Return [x, y] of the center of cell containing provided text 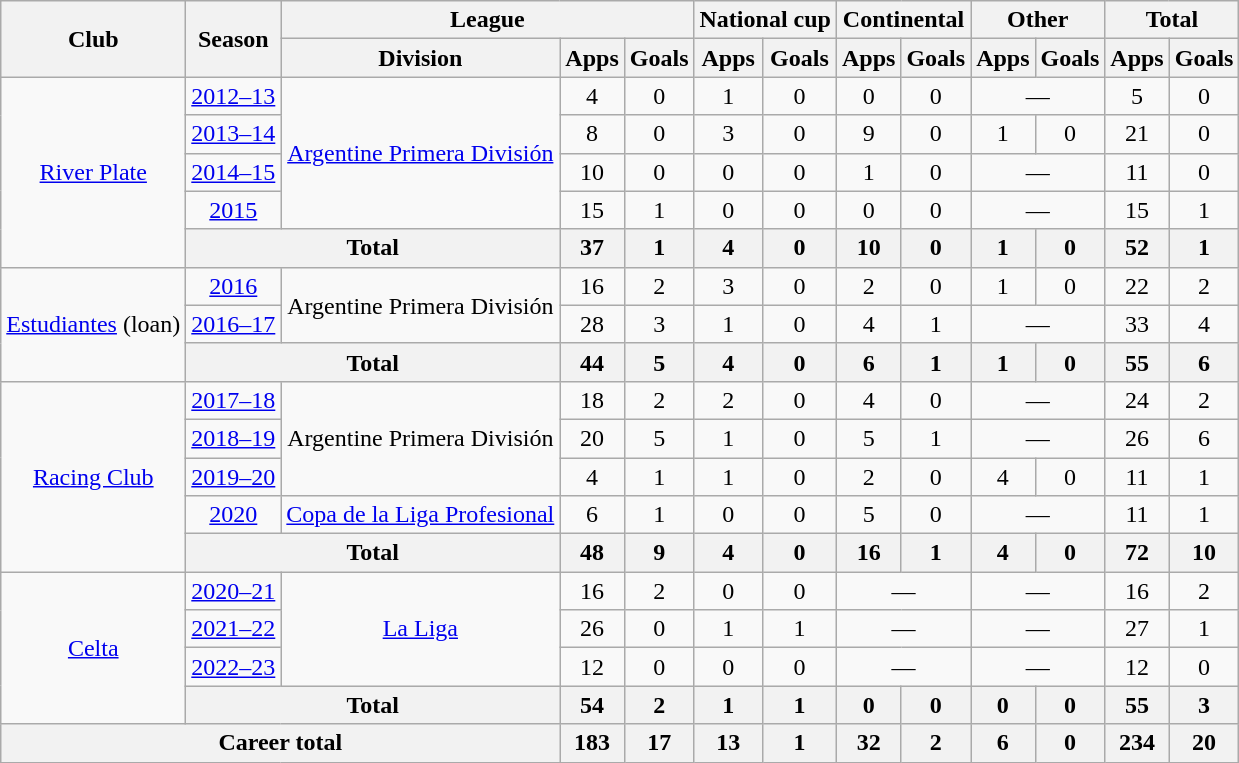
37 [592, 248]
2021–22 [234, 629]
National cup [765, 20]
27 [1137, 629]
2014–15 [234, 172]
Estudiantes (loan) [94, 324]
2018–19 [234, 438]
2012–13 [234, 96]
2016–17 [234, 324]
54 [592, 705]
33 [1137, 324]
Season [234, 39]
28 [592, 324]
La Liga [420, 629]
48 [592, 553]
2020–21 [234, 591]
River Plate [94, 172]
2020 [234, 515]
Other [1038, 20]
Continental [903, 20]
2015 [234, 210]
22 [1137, 286]
21 [1137, 134]
2016 [234, 286]
2022–23 [234, 667]
13 [728, 743]
League [488, 20]
183 [592, 743]
Racing Club [94, 476]
17 [659, 743]
52 [1137, 248]
234 [1137, 743]
2013–14 [234, 134]
18 [592, 400]
72 [1137, 553]
Copa de la Liga Profesional [420, 515]
2017–18 [234, 400]
32 [868, 743]
Club [94, 39]
44 [592, 362]
Celta [94, 648]
8 [592, 134]
2019–20 [234, 477]
24 [1137, 400]
Division [420, 58]
Career total [280, 743]
